Output the (x, y) coordinate of the center of the cell containing the given text.  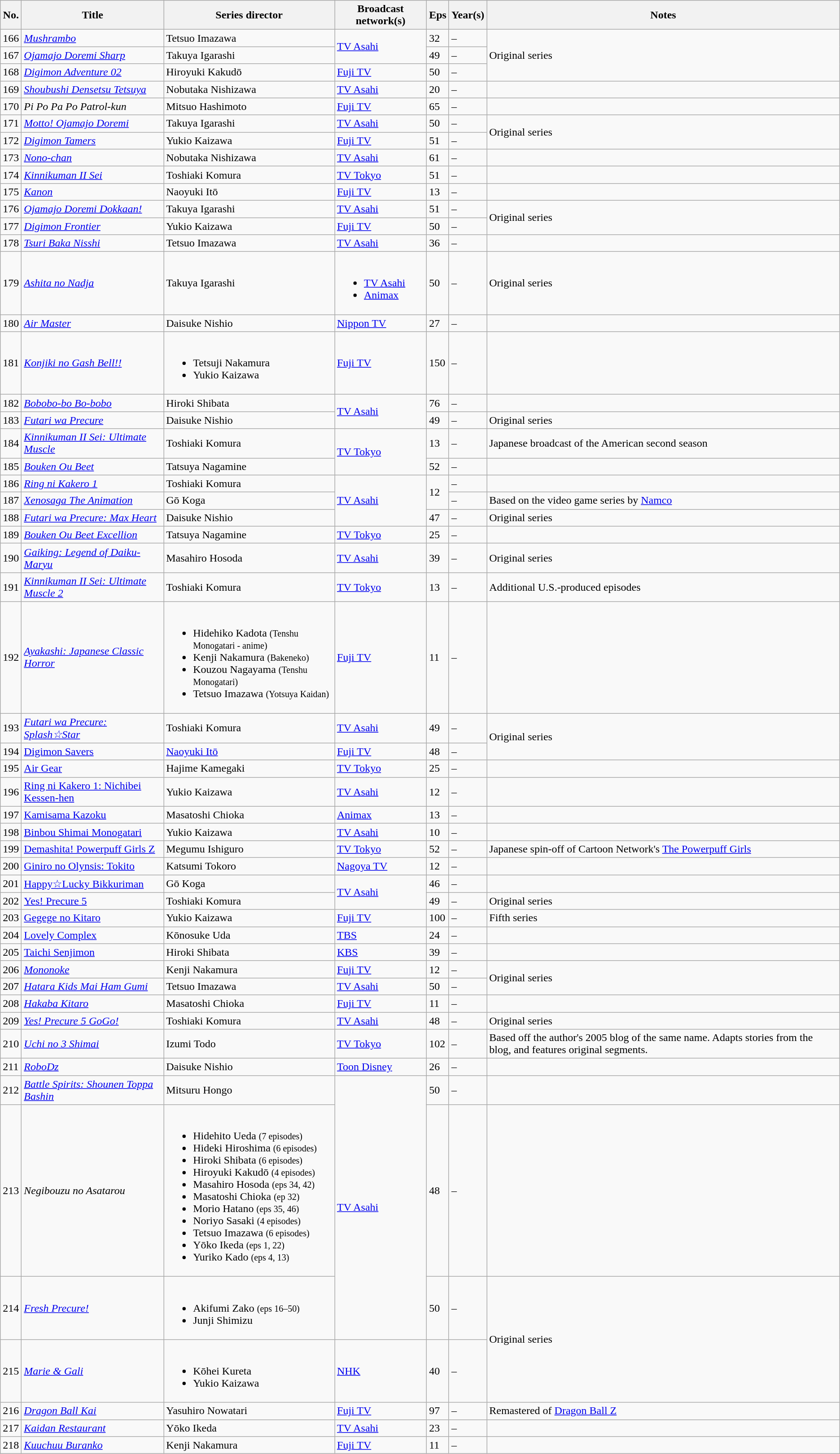
Yasuhiro Nowatari (249, 1411)
Futari wa Precure: Splash☆Star (92, 728)
218 (11, 1445)
202 (11, 901)
KBS (381, 952)
Marie & Gali (92, 1371)
Motto! Ojamajo Doremi (92, 123)
171 (11, 123)
Tsuri Baka Nisshi (92, 243)
Mitsuo Hashimoto (249, 106)
197 (11, 815)
Japanese spin-off of Cartoon Network's The Powerpuff Girls (663, 849)
Kamisama Kazoku (92, 815)
203 (11, 918)
65 (438, 106)
207 (11, 986)
Ayakashi: Japanese Classic Horror (92, 657)
211 (11, 1067)
184 (11, 444)
Battle Spirits: Shounen Toppa Bashin (92, 1090)
Nagoya TV (381, 866)
194 (11, 751)
TBS (381, 935)
Mononoke (92, 969)
Additional U.S.-produced episodes (663, 587)
Dragon Ball Kai (92, 1411)
Air Gear (92, 769)
Digimon Tamers (92, 141)
Ring ni Kakero 1: Nichibei Kessen-hen (92, 792)
204 (11, 935)
178 (11, 243)
205 (11, 952)
Izumi Todo (249, 1044)
Hajime Kamegaki (249, 769)
Katsumi Tokoro (249, 866)
Konjiki no Gash Bell!! (92, 363)
214 (11, 1308)
Eps (438, 15)
168 (11, 72)
Bouken Ou Beet (92, 466)
TV AsahiAnimax (381, 283)
185 (11, 466)
100 (438, 918)
Bobobo-bo Bo-bobo (92, 403)
Kinnikuman II Sei: Ultimate Muscle 2 (92, 587)
Akifumi Zako (eps 16–50)Junji Shimizu (249, 1308)
No. (11, 15)
Digimon Frontier (92, 226)
Hidehiko Kadota (Tenshu Monogatari - anime)Kenji Nakamura (Bakeneko)Kouzou Nagayama (Tenshu Monogatari)Tetsuo Imazawa (Yotsuya Kaidan) (249, 657)
169 (11, 89)
26 (438, 1067)
Digimon Savers (92, 751)
RoboDz (92, 1067)
Hakaba Kitaro (92, 1003)
76 (438, 403)
217 (11, 1428)
216 (11, 1411)
Notes (663, 15)
198 (11, 832)
187 (11, 501)
Uchi no 3 Shimai (92, 1044)
Kōhei KuretaYukio Kaizawa (249, 1371)
Japanese broadcast of the American second season (663, 444)
150 (438, 363)
36 (438, 243)
209 (11, 1020)
Masahiro Hosoda (249, 558)
206 (11, 969)
Kōnosuke Uda (249, 935)
Xenosaga The Animation (92, 501)
Remastered of Dragon Ball Z (663, 1411)
NHK (381, 1371)
170 (11, 106)
Yōko Ikeda (249, 1428)
Negibouzu no Asatarou (92, 1190)
32 (438, 38)
102 (438, 1044)
174 (11, 175)
Broadcast network(s) (381, 15)
Kuuchuu Buranko (92, 1445)
Demashita! Powerpuff Girls Z (92, 849)
47 (438, 518)
Gegege no Kitaro (92, 918)
46 (438, 883)
Futari wa Precure: Max Heart (92, 518)
Shoubushi Densetsu Tetsuya (92, 89)
191 (11, 587)
40 (438, 1371)
Yes! Precure 5 GoGo! (92, 1020)
Based on the video game series by Namco (663, 501)
Hatara Kids Mai Ham Gumi (92, 986)
173 (11, 158)
172 (11, 141)
Mitsuru Hongo (249, 1090)
167 (11, 55)
215 (11, 1371)
97 (438, 1411)
175 (11, 192)
23 (438, 1428)
Animax (381, 815)
Kanon (92, 192)
20 (438, 89)
Yes! Precure 5 (92, 901)
196 (11, 792)
Bouken Ou Beet Excellion (92, 535)
Ojamajo Doremi Sharp (92, 55)
213 (11, 1190)
Series director (249, 15)
24 (438, 935)
Hiroyuki Kakudō (249, 72)
Digimon Adventure 02 (92, 72)
192 (11, 657)
Tetsuji NakamuraYukio Kaizawa (249, 363)
186 (11, 483)
189 (11, 535)
188 (11, 518)
208 (11, 1003)
Ojamajo Doremi Dokkaan! (92, 209)
180 (11, 323)
Year(s) (468, 15)
166 (11, 38)
182 (11, 403)
Pi Po Pa Po Patrol-kun (92, 106)
190 (11, 558)
Nono-chan (92, 158)
Megumu Ishiguro (249, 849)
181 (11, 363)
210 (11, 1044)
Ring ni Kakero 1 (92, 483)
200 (11, 866)
Kinnikuman II Sei: Ultimate Muscle (92, 444)
10 (438, 832)
Fifth series (663, 918)
61 (438, 158)
Futari wa Precure (92, 420)
179 (11, 283)
177 (11, 226)
Gaiking: Legend of Daiku-Maryu (92, 558)
212 (11, 1090)
Happy☆Lucky Bikkuriman (92, 883)
201 (11, 883)
Giniro no Olynsis: Tokito (92, 866)
Kinnikuman II Sei (92, 175)
193 (11, 728)
Based off the author's 2005 blog of the same name. Adapts stories from the blog, and features original segments. (663, 1044)
Mushrambo (92, 38)
Taichi Senjimon (92, 952)
Title (92, 15)
199 (11, 849)
183 (11, 420)
Fresh Precure! (92, 1308)
Air Master (92, 323)
195 (11, 769)
Toon Disney (381, 1067)
Ashita no Nadja (92, 283)
Nippon TV (381, 323)
27 (438, 323)
Binbou Shimai Monogatari (92, 832)
Kaidan Restaurant (92, 1428)
176 (11, 209)
Lovely Complex (92, 935)
